Extract the [X, Y] coordinate from the center of the cell holding the provided text.  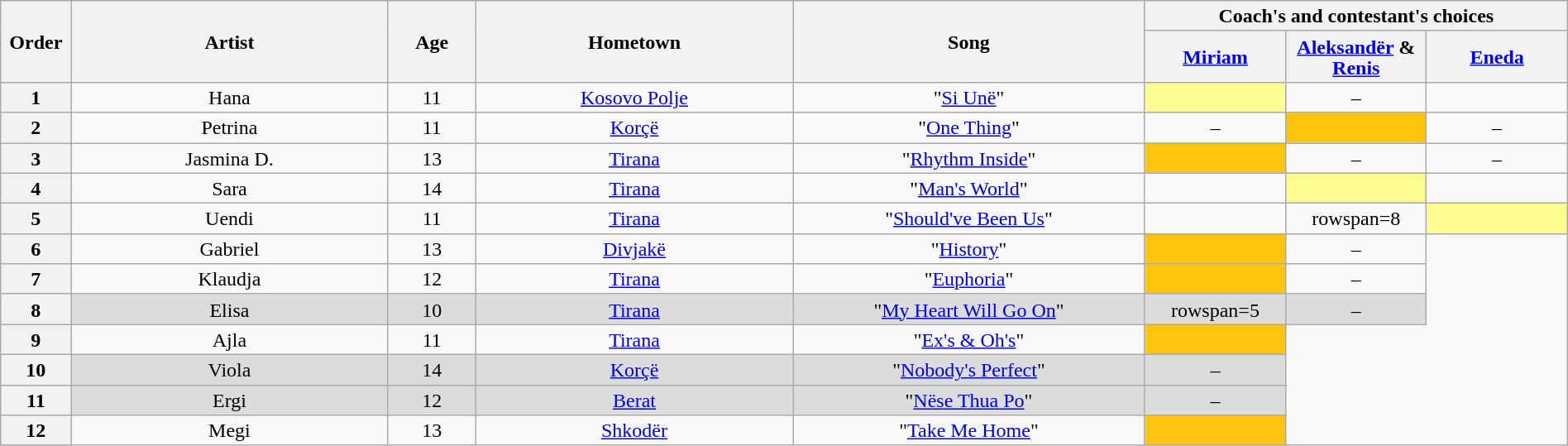
8 [36, 309]
9 [36, 339]
Hometown [633, 41]
"Should've Been Us" [969, 218]
"Man's World" [969, 189]
Sara [230, 189]
Shkodër [633, 430]
Divjakë [633, 248]
Ergi [230, 400]
Aleksandër & Renis [1356, 56]
"Rhythm Inside" [969, 157]
Uendi [230, 218]
2 [36, 127]
1 [36, 98]
Elisa [230, 309]
Age [432, 41]
"Si Unë" [969, 98]
3 [36, 157]
Song [969, 41]
"History" [969, 248]
Berat [633, 400]
Artist [230, 41]
Hana [230, 98]
5 [36, 218]
Order [36, 41]
"Ex's & Oh's" [969, 339]
Megi [230, 430]
Miriam [1215, 56]
"Euphoria" [969, 280]
rowspan=8 [1356, 218]
"Nobody's Perfect" [969, 369]
Klaudja [230, 280]
"Take Me Home" [969, 430]
"Nëse Thua Po" [969, 400]
6 [36, 248]
Coach's and contestant's choices [1356, 17]
7 [36, 280]
Petrina [230, 127]
Gabriel [230, 248]
"One Thing" [969, 127]
Ajla [230, 339]
Viola [230, 369]
"My Heart Will Go On" [969, 309]
4 [36, 189]
Eneda [1497, 56]
rowspan=5 [1215, 309]
Jasmina D. [230, 157]
Kosovo Polje [633, 98]
